Find where the given text appears and provide that cell's center as [X, Y] coordinate. 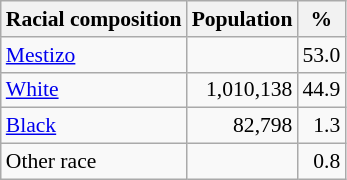
Population [242, 19]
44.9 [321, 90]
Black [94, 126]
Other race [94, 162]
82,798 [242, 126]
53.0 [321, 55]
1.3 [321, 126]
0.8 [321, 162]
White [94, 90]
1,010,138 [242, 90]
Mestizo [94, 55]
Racial composition [94, 19]
% [321, 19]
